For the text-containing cell, return its midpoint in (X, Y) coordinate format. 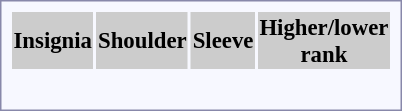
Insignia (53, 40)
Sleeve (223, 40)
Shoulder (143, 40)
Higher/lowerrank (324, 40)
